Locate the cell with the specified text and output its [X, Y] center coordinate. 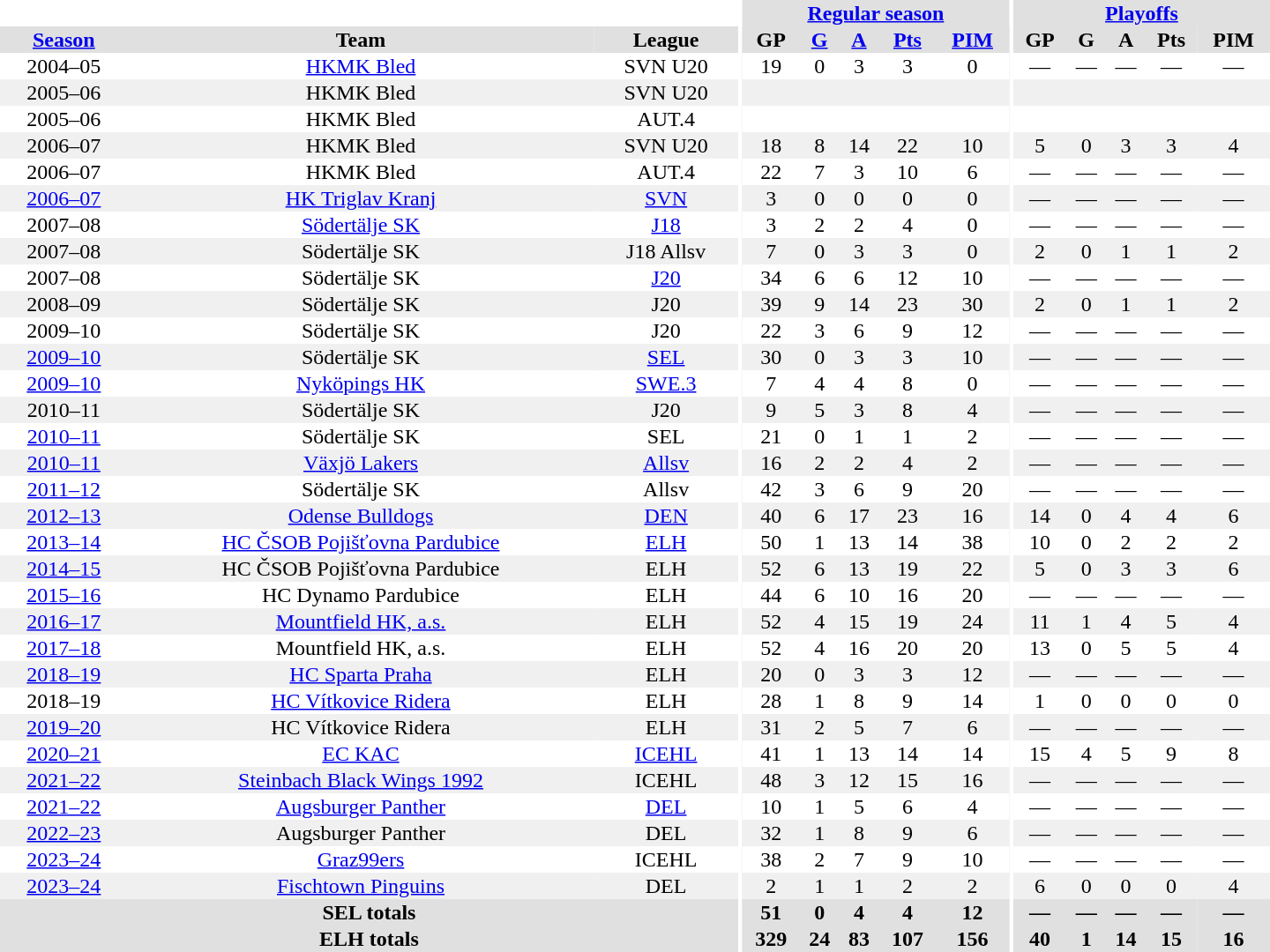
Team [362, 40]
17 [859, 516]
SVN [666, 198]
Nyköpings HK [362, 383]
2022–23 [63, 833]
2012–13 [63, 516]
2015–16 [63, 595]
HC Sparta Praha [362, 674]
329 [771, 939]
34 [771, 278]
50 [771, 542]
2019–20 [63, 727]
Playoffs [1141, 13]
League [666, 40]
41 [771, 754]
Regular season [876, 13]
Graz99ers [362, 859]
DEN [666, 516]
21 [771, 436]
107 [907, 939]
2004–05 [63, 66]
28 [771, 701]
SWE.3 [666, 383]
Växjö Lakers [362, 463]
44 [771, 595]
2013–14 [63, 542]
Odense Bulldogs [362, 516]
Season [63, 40]
11 [1040, 621]
2017–18 [63, 648]
51 [771, 912]
156 [972, 939]
42 [771, 489]
J18 [666, 225]
HC Dynamo Pardubice [362, 595]
J18 Allsv [666, 251]
2016–17 [63, 621]
2020–21 [63, 754]
2011–12 [63, 489]
18 [771, 145]
ELH totals [369, 939]
39 [771, 304]
2008–09 [63, 304]
Steinbach Black Wings 1992 [362, 780]
2014–15 [63, 569]
SEL totals [369, 912]
48 [771, 780]
HK Triglav Kranj [362, 198]
31 [771, 727]
Fischtown Pinguins [362, 886]
EC KAC [362, 754]
32 [771, 833]
83 [859, 939]
